Pinpoint the cell where the given text exists, returning its (X, Y) midpoint coordinate. 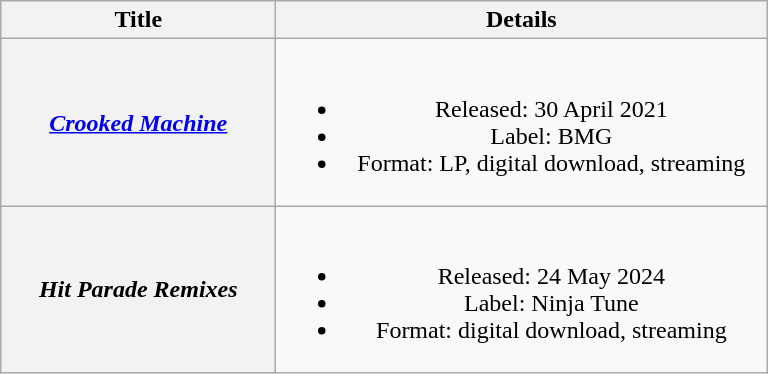
Released: 24 May 2024Label: Ninja TuneFormat: digital download, streaming (522, 290)
Crooked Machine (138, 122)
Title (138, 20)
Hit Parade Remixes (138, 290)
Released: 30 April 2021Label: BMGFormat: LP, digital download, streaming (522, 122)
Details (522, 20)
